Pinpoint the cell where the given text exists, returning its [x, y] midpoint coordinate. 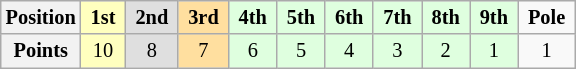
8th [446, 17]
5 [301, 51]
9th [494, 17]
8 [152, 51]
Position [41, 17]
6th [349, 17]
6 [253, 51]
2nd [152, 17]
4th [253, 17]
Points [41, 51]
4 [349, 51]
7 [203, 51]
2 [446, 51]
3 [397, 51]
5th [301, 17]
1st [104, 17]
3rd [203, 17]
10 [104, 51]
Pole [546, 17]
7th [397, 17]
